Scan for the cell matching the given text and deliver its [X, Y] coordinate at center. 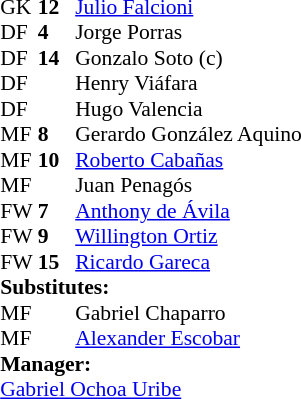
15 [57, 262]
14 [57, 58]
8 [57, 135]
4 [57, 33]
7 [57, 211]
9 [57, 237]
10 [57, 160]
